Extract the (X, Y) coordinate from the center of the cell holding the provided text.  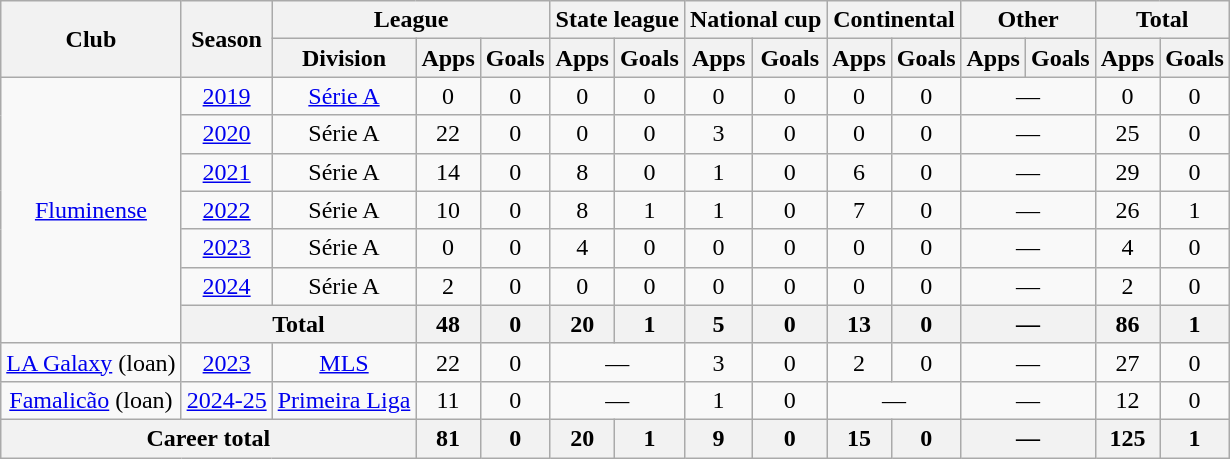
State league (617, 20)
Division (344, 58)
26 (1127, 210)
27 (1127, 362)
11 (448, 400)
Career total (208, 438)
7 (859, 210)
2021 (226, 172)
48 (448, 324)
15 (859, 438)
6 (859, 172)
2024-25 (226, 400)
Fluminense (91, 210)
MLS (344, 362)
2022 (226, 210)
Continental (894, 20)
Primeira Liga (344, 400)
13 (859, 324)
125 (1127, 438)
9 (718, 438)
2020 (226, 134)
League (411, 20)
5 (718, 324)
10 (448, 210)
Famalicão (loan) (91, 400)
2024 (226, 286)
86 (1127, 324)
12 (1127, 400)
Season (226, 39)
2019 (226, 96)
29 (1127, 172)
Other (1028, 20)
LA Galaxy (loan) (91, 362)
25 (1127, 134)
Club (91, 39)
81 (448, 438)
National cup (755, 20)
14 (448, 172)
